Pinpoint the cell where the given text exists, returning its (X, Y) midpoint coordinate. 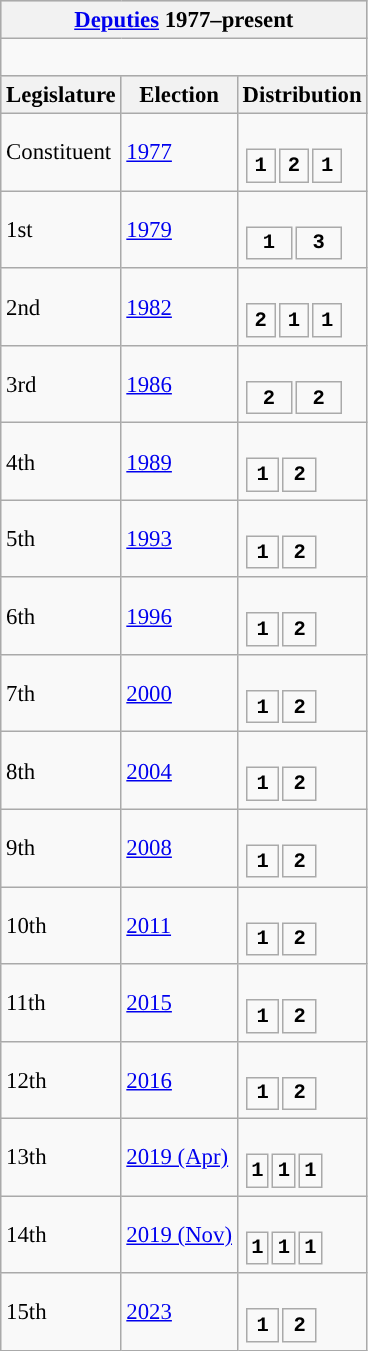
14th (61, 1234)
3 (318, 243)
1982 (179, 306)
Deputies 1977–present (184, 20)
6th (61, 616)
4th (61, 462)
2016 (179, 1080)
12th (61, 1080)
1977 (179, 152)
2 1 1 (302, 306)
2000 (179, 694)
2004 (179, 770)
1989 (179, 462)
1 2 1 (302, 152)
Legislature (61, 95)
13th (61, 1158)
2019 (Nov) (179, 1234)
Constituent (61, 152)
2011 (179, 926)
10th (61, 926)
9th (61, 848)
Distribution (302, 95)
2023 (179, 1312)
2 2 (302, 384)
7th (61, 694)
11th (61, 1002)
2nd (61, 306)
1st (61, 230)
3rd (61, 384)
2008 (179, 848)
8th (61, 770)
Election (179, 95)
1986 (179, 384)
1 3 (302, 230)
1979 (179, 230)
2019 (Apr) (179, 1158)
15th (61, 1312)
1996 (179, 616)
2015 (179, 1002)
1993 (179, 538)
5th (61, 538)
